Detect which cell encompasses the target text, then output its [x, y] center coordinate. 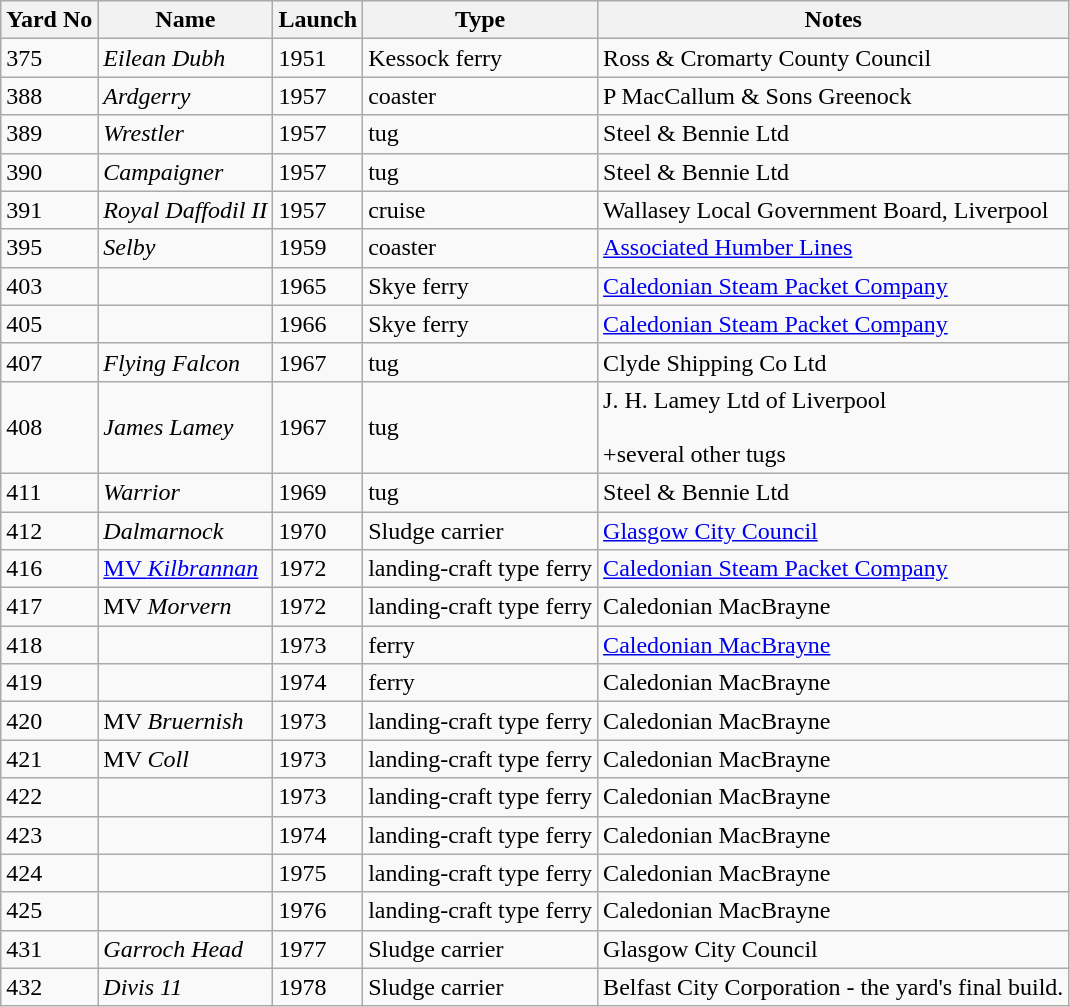
424 [50, 873]
Yard No [50, 20]
421 [50, 759]
Name [186, 20]
395 [50, 248]
1975 [318, 873]
Divis 11 [186, 987]
417 [50, 607]
432 [50, 987]
Ross & Cromarty County Council [834, 58]
MV Coll [186, 759]
1959 [318, 248]
407 [50, 362]
Dalmarnock [186, 531]
1978 [318, 987]
418 [50, 645]
425 [50, 911]
MV Bruernish [186, 721]
MV Kilbrannan [186, 569]
422 [50, 797]
389 [50, 134]
1976 [318, 911]
Warrior [186, 492]
405 [50, 324]
Ardgerry [186, 96]
431 [50, 949]
Clyde Shipping Co Ltd [834, 362]
Type [480, 20]
1969 [318, 492]
391 [50, 210]
Flying Falcon [186, 362]
408 [50, 427]
423 [50, 835]
420 [50, 721]
P MacCallum & Sons Greenock [834, 96]
1970 [318, 531]
Kessock ferry [480, 58]
James Lamey [186, 427]
388 [50, 96]
412 [50, 531]
375 [50, 58]
Launch [318, 20]
411 [50, 492]
1966 [318, 324]
Campaigner [186, 172]
J. H. Lamey Ltd of Liverpool+several other tugs [834, 427]
Wallasey Local Government Board, Liverpool [834, 210]
1977 [318, 949]
419 [50, 683]
Garroch Head [186, 949]
416 [50, 569]
1965 [318, 286]
1951 [318, 58]
Wrestler [186, 134]
Associated Humber Lines [834, 248]
Eilean Dubh [186, 58]
Notes [834, 20]
403 [50, 286]
Royal Daffodil II [186, 210]
Selby [186, 248]
390 [50, 172]
MV Morvern [186, 607]
cruise [480, 210]
Belfast City Corporation - the yard's final build. [834, 987]
